Determine the (X, Y) coordinate at the center of the cell enclosing the given text.  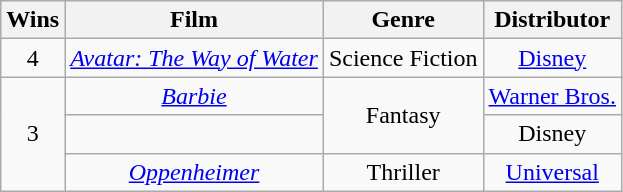
Avatar: The Way of Water (194, 58)
Warner Bros. (552, 96)
Wins (33, 20)
Oppenheimer (194, 172)
Universal (552, 172)
3 (33, 134)
Barbie (194, 96)
Film (194, 20)
Fantasy (403, 115)
Thriller (403, 172)
Science Fiction (403, 58)
4 (33, 58)
Genre (403, 20)
Distributor (552, 20)
